From the cell containing the given text, extract its center point as (X, Y) coordinate. 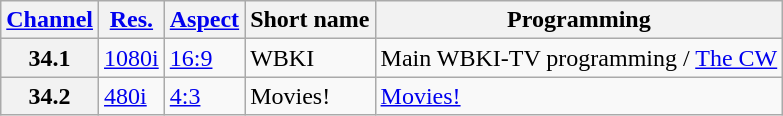
34.1 (50, 58)
4:3 (204, 96)
Res. (132, 20)
WBKI (310, 58)
1080i (132, 58)
Main WBKI-TV programming / The CW (579, 58)
480i (132, 96)
Programming (579, 20)
34.2 (50, 96)
Aspect (204, 20)
Channel (50, 20)
Short name (310, 20)
16:9 (204, 58)
